Determine the [X, Y] coordinate at the center of the cell enclosing the given text.  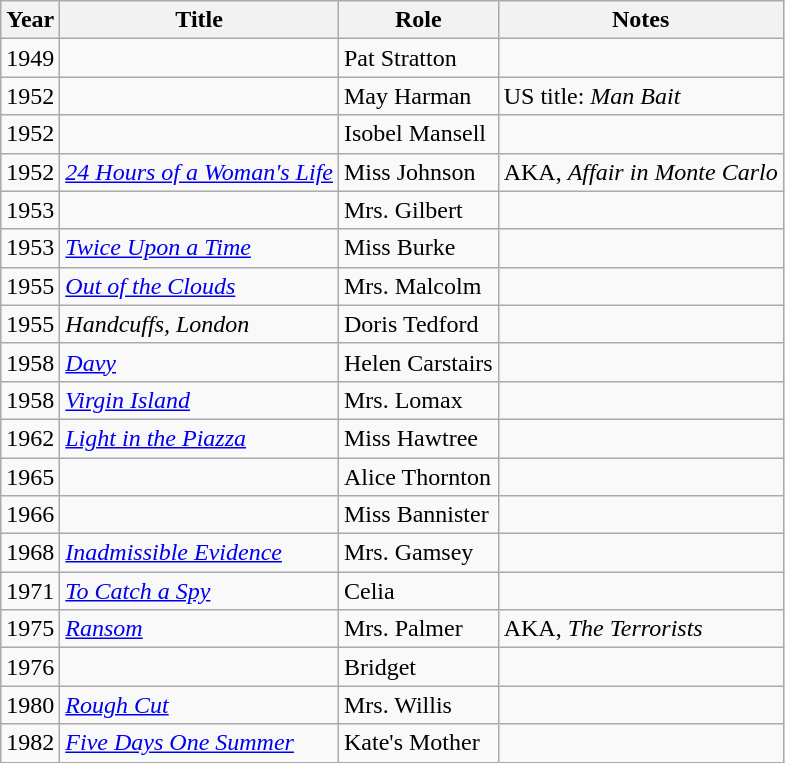
Out of the Clouds [200, 286]
Rough Cut [200, 705]
Mrs. Gilbert [418, 210]
Mrs. Palmer [418, 629]
24 Hours of a Woman's Life [200, 172]
Year [30, 20]
Kate's Mother [418, 743]
Handcuffs, London [200, 324]
Miss Bannister [418, 515]
1975 [30, 629]
1980 [30, 705]
AKA, Affair in Monte Carlo [640, 172]
Light in the Piazza [200, 438]
Doris Tedford [418, 324]
Davy [200, 362]
Twice Upon a Time [200, 248]
1949 [30, 58]
1965 [30, 477]
Miss Burke [418, 248]
AKA, The Terrorists [640, 629]
Celia [418, 591]
Notes [640, 20]
1971 [30, 591]
Miss Hawtree [418, 438]
Bridget [418, 667]
Mrs. Lomax [418, 400]
Pat Stratton [418, 58]
Helen Carstairs [418, 362]
Mrs. Willis [418, 705]
Miss Johnson [418, 172]
Virgin Island [200, 400]
1966 [30, 515]
1982 [30, 743]
Alice Thornton [418, 477]
Ransom [200, 629]
Isobel Mansell [418, 134]
1976 [30, 667]
Role [418, 20]
Title [200, 20]
Mrs. Gamsey [418, 553]
Inadmissible Evidence [200, 553]
US title: Man Bait [640, 96]
1968 [30, 553]
Mrs. Malcolm [418, 286]
To Catch a Spy [200, 591]
Five Days One Summer [200, 743]
May Harman [418, 96]
1962 [30, 438]
